Search for the cell housing the specified text and yield its [X, Y] center coordinate. 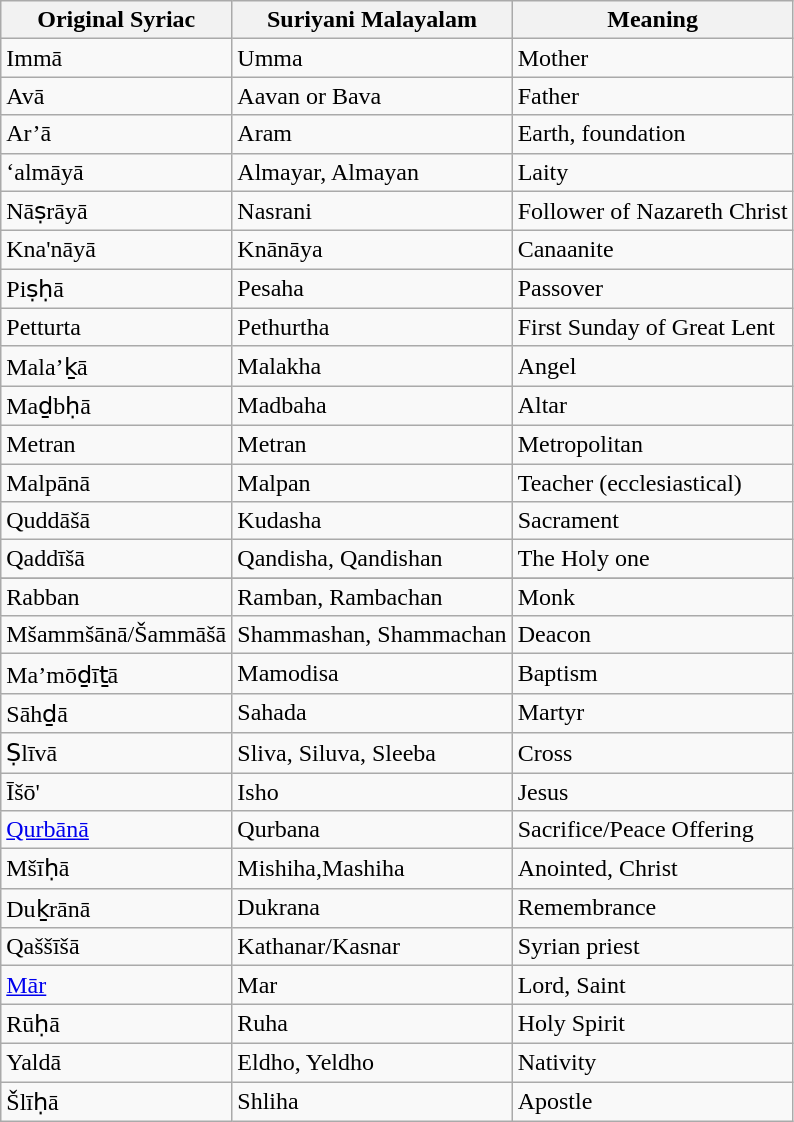
Qurbana [372, 830]
Kathanar/Kasnar [372, 947]
Dukrana [372, 908]
Almayar, Almayan [372, 172]
Quddāšā [116, 521]
Rabban [116, 597]
Original Syriac [116, 20]
‘almāyā [116, 172]
Knānāya [372, 250]
Mother [652, 58]
Holy Spirit [652, 1024]
Rūḥā [116, 1024]
Cross [652, 753]
Pethurtha [372, 327]
Maḏbḥā [116, 406]
Pesaha [372, 289]
Avā [116, 96]
First Sunday of Great Lent [652, 327]
Apostle [652, 1102]
Martyr [652, 713]
Umma [372, 58]
Qandisha, Qandishan [372, 559]
Lord, Saint [652, 985]
Ruha [372, 1024]
Angel [652, 366]
Sahada [372, 713]
Deacon [652, 635]
Mšīḥā [116, 869]
Ramban, Rambachan [372, 597]
Ma’mōḏīṯā [116, 674]
Jesus [652, 791]
Duḵrānā [116, 908]
Piṣḥā [116, 289]
Aram [372, 134]
Mamodisa [372, 674]
Mala’ḵā [116, 366]
Qaššīšā [116, 947]
Syrian priest [652, 947]
Malakha [372, 366]
Shliha [372, 1102]
Meaning [652, 20]
Immā [116, 58]
Madbaha [372, 406]
Shammashan, Shammachan [372, 635]
Metropolitan [652, 444]
Canaanite [652, 250]
Qaddīšā [116, 559]
Qurbānā [116, 830]
Mšammšānā/Šammāšā [116, 635]
Malpan [372, 483]
Baptism [652, 674]
Yaldā [116, 1062]
Aavan or Bava [372, 96]
Laity [652, 172]
Altar [652, 406]
Nasrani [372, 211]
Kudasha [372, 521]
Šlīḥā [116, 1102]
Sliva, Siluva, Sleeba [372, 753]
Remembrance [652, 908]
Monk [652, 597]
Sāhḏā [116, 713]
Suriyani Malayalam [372, 20]
Sacrifice/Peace Offering [652, 830]
Ar’ā [116, 134]
Sacrament [652, 521]
Nāṣrāyā [116, 211]
Isho [372, 791]
Mar [372, 985]
Passover [652, 289]
Father [652, 96]
Malpānā [116, 483]
Eldho, Yeldho [372, 1062]
Anointed, Christ [652, 869]
Teacher (ecclesiastical) [652, 483]
Nativity [652, 1062]
The Holy one [652, 559]
Mār [116, 985]
Petturta [116, 327]
Mishiha,Mashiha [372, 869]
Ṣlīvā [116, 753]
Follower of Nazareth Christ [652, 211]
Kna'nāyā [116, 250]
Īšō' [116, 791]
Earth, foundation [652, 134]
